Identify which cell holds the provided text, then report its (X, Y) central coordinate. 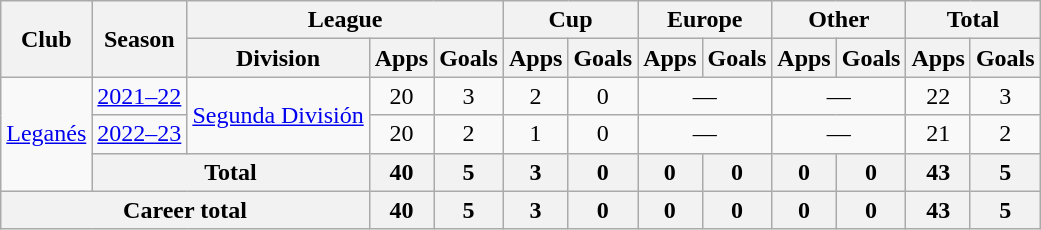
Club (46, 39)
Cup (570, 20)
2021–22 (140, 96)
Leganés (46, 134)
League (346, 20)
Other (839, 20)
21 (938, 134)
22 (938, 96)
Season (140, 39)
1 (535, 134)
Segunda División (278, 115)
Career total (185, 210)
Europe (705, 20)
Division (278, 58)
2022–23 (140, 134)
